Search for the cell housing the specified text and yield its [X, Y] center coordinate. 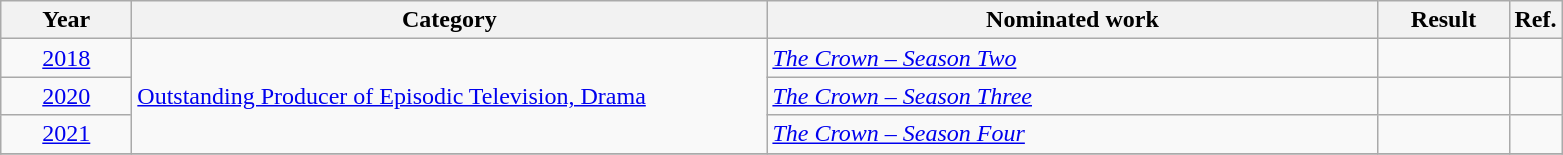
Year [66, 20]
2021 [66, 134]
Ref. [1536, 20]
Nominated work [1072, 20]
2018 [66, 58]
Outstanding Producer of Episodic Television, Drama [450, 96]
The Crown – Season Four [1072, 134]
The Crown – Season Two [1072, 58]
2020 [66, 96]
The Crown – Season Three [1072, 96]
Category [450, 20]
Result [1444, 20]
